Detect which cell encompasses the target text, then output its (x, y) center coordinate. 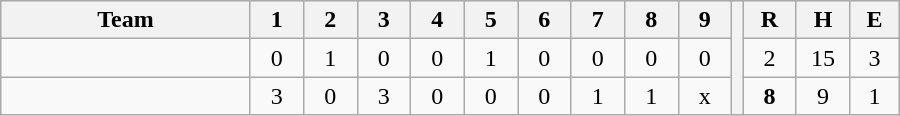
H (823, 20)
Team (126, 20)
E (874, 20)
15 (823, 58)
6 (545, 20)
R (770, 20)
5 (491, 20)
7 (598, 20)
4 (438, 20)
x (705, 96)
